Return the [X, Y] coordinate for the center point of the cell that contains the specified text.  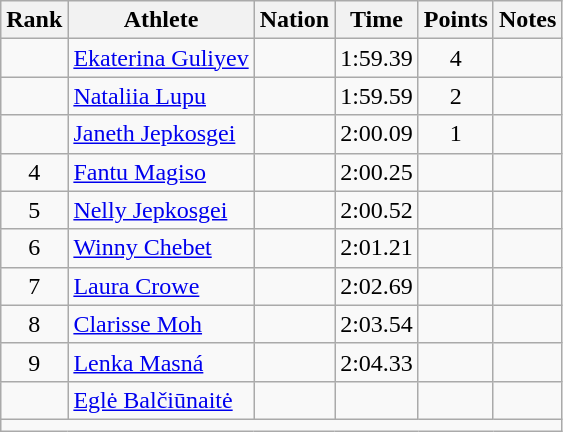
Nelly Jepkosgei [161, 210]
1:59.39 [377, 58]
6 [34, 248]
Ekaterina Guliyev [161, 58]
Winny Chebet [161, 248]
1 [456, 134]
5 [34, 210]
2:00.09 [377, 134]
2:00.25 [377, 172]
Fantu Magiso [161, 172]
Eglė Balčiūnaitė [161, 400]
Athlete [161, 20]
Nation [294, 20]
2:02.69 [377, 286]
Lenka Masná [161, 362]
Notes [527, 20]
Clarisse Moh [161, 324]
2:03.54 [377, 324]
Nataliia Lupu [161, 96]
2:04.33 [377, 362]
2 [456, 96]
Points [456, 20]
Laura Crowe [161, 286]
Janeth Jepkosgei [161, 134]
2:00.52 [377, 210]
1:59.59 [377, 96]
2:01.21 [377, 248]
Rank [34, 20]
9 [34, 362]
8 [34, 324]
Time [377, 20]
7 [34, 286]
